Determine the (x, y) coordinate at the center of the cell enclosing the given text.  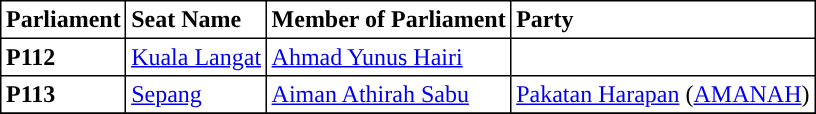
Kuala Langat (196, 57)
Party (663, 20)
P113 (64, 95)
Sepang (196, 95)
Pakatan Harapan (AMANAH) (663, 95)
Member of Parliament (388, 20)
Ahmad Yunus Hairi (388, 57)
Aiman Athirah Sabu (388, 95)
Seat Name (196, 20)
P112 (64, 57)
Parliament (64, 20)
